For the text-containing cell, return its midpoint in (X, Y) coordinate format. 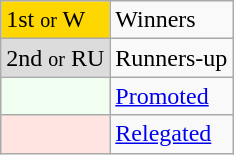
1st or W (56, 20)
Promoted (172, 96)
Runners-up (172, 58)
Winners (172, 20)
Relegated (172, 134)
2nd or RU (56, 58)
